Extract the [X, Y] coordinate from the center of the cell holding the provided text.  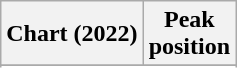
Peak position [189, 34]
Chart (2022) [72, 34]
